Find where the given text appears and provide that cell's center as [X, Y] coordinate. 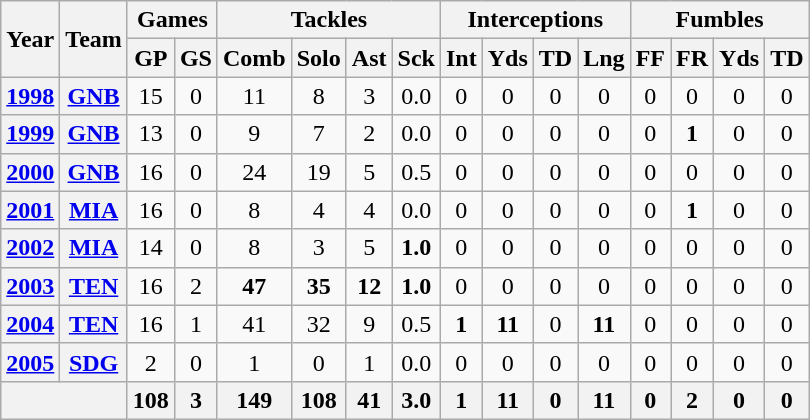
Games [172, 20]
Interceptions [535, 20]
13 [150, 134]
15 [150, 96]
1998 [30, 96]
Tackles [328, 20]
2000 [30, 172]
GP [150, 58]
19 [318, 172]
2002 [30, 248]
SDG [94, 362]
Ast [369, 58]
FF [650, 58]
47 [254, 286]
12 [369, 286]
24 [254, 172]
Fumbles [720, 20]
Solo [318, 58]
3.0 [416, 400]
32 [318, 324]
149 [254, 400]
Sck [416, 58]
FR [692, 58]
7 [318, 134]
Comb [254, 58]
14 [150, 248]
2003 [30, 286]
2004 [30, 324]
2001 [30, 210]
Team [94, 39]
35 [318, 286]
1999 [30, 134]
Int [461, 58]
Lng [604, 58]
Year [30, 39]
GS [196, 58]
2005 [30, 362]
